Scan for the cell matching the given text and deliver its [X, Y] coordinate at center. 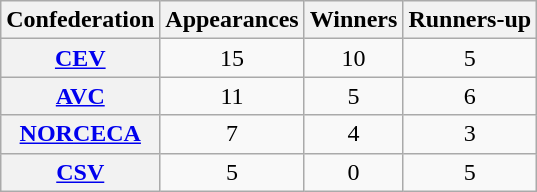
6 [470, 96]
15 [232, 58]
11 [232, 96]
3 [470, 134]
CSV [80, 172]
NORCECA [80, 134]
Runners-up [470, 20]
7 [232, 134]
4 [354, 134]
CEV [80, 58]
Confederation [80, 20]
0 [354, 172]
AVC [80, 96]
Appearances [232, 20]
Winners [354, 20]
10 [354, 58]
